Output the (X, Y) coordinate of the center of the cell containing the given text.  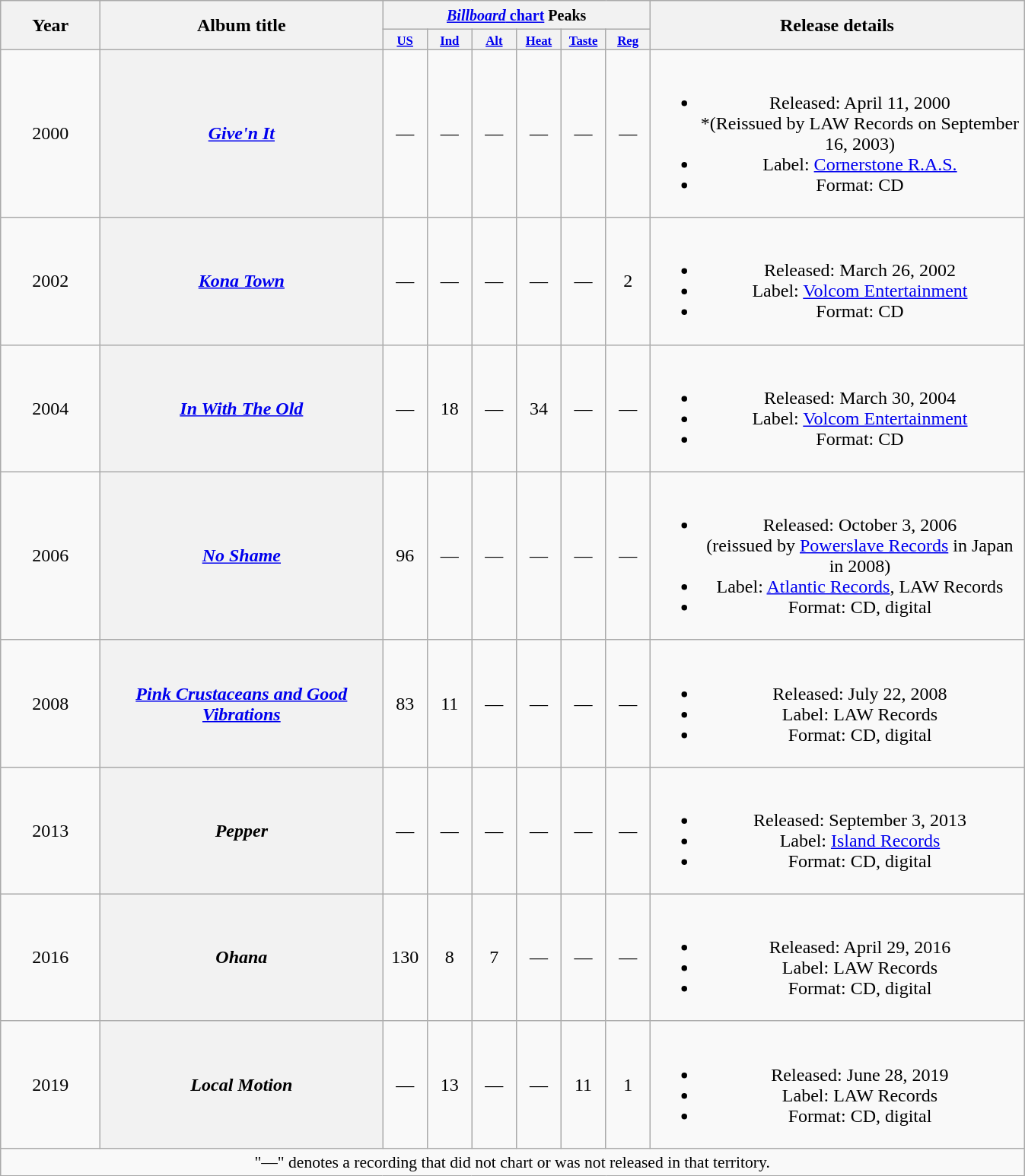
Billboard chart Peaks (517, 15)
Released: March 30, 2004Label: Volcom EntertainmentFormat: CD (837, 408)
2006 (50, 555)
Released: July 22, 2008Label: LAW RecordsFormat: CD, digital (837, 703)
Alt (495, 40)
2 (629, 281)
2000 (50, 134)
In With The Old (242, 408)
Released: March 26, 2002Label: Volcom EntertainmentFormat: CD (837, 281)
2008 (50, 703)
Ohana (242, 957)
Released: April 29, 2016Label: LAW RecordsFormat: CD, digital (837, 957)
130 (405, 957)
2002 (50, 281)
Pepper (242, 831)
34 (539, 408)
2004 (50, 408)
"—" denotes a recording that did not chart or was not released in that territory. (513, 1162)
7 (495, 957)
No Shame (242, 555)
Pink Crustaceans and Good Vibrations (242, 703)
8 (449, 957)
2016 (50, 957)
Released: June 28, 2019Label: LAW RecordsFormat: CD, digital (837, 1085)
83 (405, 703)
Released: April 11, 2000*(Reissued by LAW Records on September 16, 2003)Label: Cornerstone R.A.S.Format: CD (837, 134)
2019 (50, 1085)
Album title (242, 25)
US (405, 40)
2013 (50, 831)
Reg (629, 40)
Release details (837, 25)
Heat (539, 40)
18 (449, 408)
1 (629, 1085)
Released: October 3, 2006(reissued by Powerslave Records in Japan in 2008)Label: Atlantic Records, LAW RecordsFormat: CD, digital (837, 555)
13 (449, 1085)
96 (405, 555)
Released: September 3, 2013Label: Island RecordsFormat: CD, digital (837, 831)
Local Motion (242, 1085)
Ind (449, 40)
Give'n It (242, 134)
Year (50, 25)
Kona Town (242, 281)
Taste (583, 40)
